Extract the (X, Y) coordinate from the center of the cell holding the provided text.  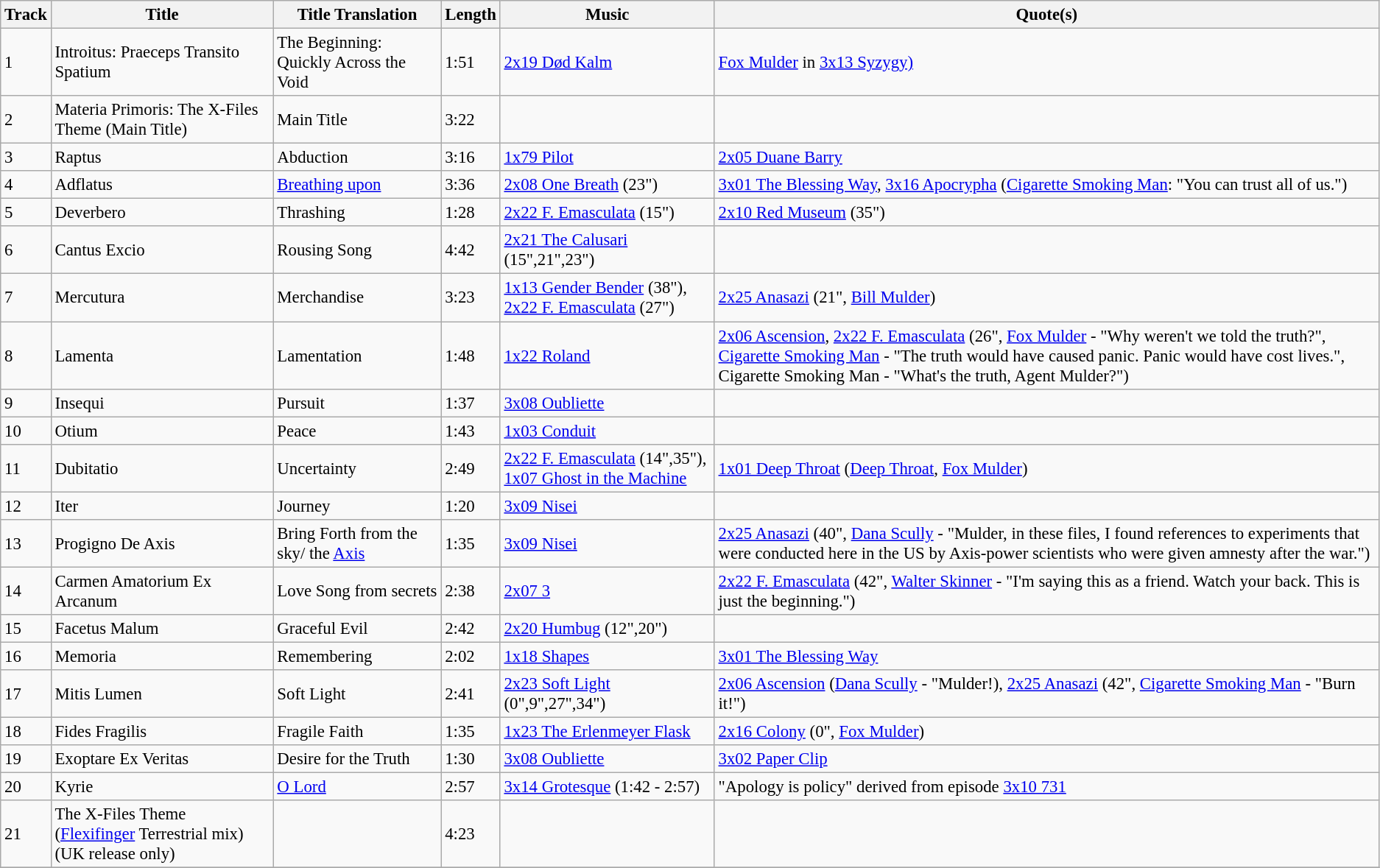
18 (26, 732)
3 (26, 158)
Mitis Lumen (162, 694)
3:16 (471, 158)
11 (26, 468)
2x19 Død Kalm (607, 63)
Lamentation (357, 356)
21 (26, 834)
4:23 (471, 834)
Adflatus (162, 185)
Soft Light (357, 694)
Rousing Song (357, 250)
2x06 Ascension (Dana Scully - "Mulder!), 2x25 Anasazi (42", Cigarette Smoking Man - "Burn it!") (1046, 694)
2x20 Humbug (12",20") (607, 629)
Cantus Excio (162, 250)
The Beginning: Quickly Across the Void (357, 63)
Kyrie (162, 787)
Iter (162, 506)
1x23 The Erlenmeyer Flask (607, 732)
Carmen Amatorium Ex Arcanum (162, 590)
13 (26, 543)
12 (26, 506)
2x22 F. Emasculata (14",35"), 1x07 Ghost in the Machine (607, 468)
1:28 (471, 213)
2x25 Anasazi (21", Bill Mulder) (1046, 297)
20 (26, 787)
1x03 Conduit (607, 431)
9 (26, 403)
3x02 Paper Clip (1046, 759)
2x16 Colony (0", Fox Mulder) (1046, 732)
Bring Forth from the sky/ the Axis (357, 543)
Deverbero (162, 213)
Title (162, 15)
Peace (357, 431)
Fox Mulder in 3x13 Syzygy) (1046, 63)
17 (26, 694)
4:42 (471, 250)
Abduction (357, 158)
Quote(s) (1046, 15)
Otium (162, 431)
Lamenta (162, 356)
Pursuit (357, 403)
1:37 (471, 403)
Love Song from secrets (357, 590)
Fragile Faith (357, 732)
1x18 Shapes (607, 656)
2x23 Soft Light (0",9",27",34") (607, 694)
2:49 (471, 468)
Exoptare Ex Veritas (162, 759)
2x08 One Breath (23") (607, 185)
3:22 (471, 119)
Merchandise (357, 297)
Progigno De Axis (162, 543)
Breathing upon (357, 185)
Main Title (357, 119)
"Apology is policy" derived from episode 3x10 731 (1046, 787)
Uncertainty (357, 468)
2x21 The Calusari (15",21",23") (607, 250)
5 (26, 213)
2:42 (471, 629)
2x22 F. Emasculata (15") (607, 213)
3x01 The Blessing Way, 3x16 Apocrypha (Cigarette Smoking Man: "You can trust all of us.") (1046, 185)
2:57 (471, 787)
3:36 (471, 185)
14 (26, 590)
Mercutura (162, 297)
1x01 Deep Throat (Deep Throat, Fox Mulder) (1046, 468)
1 (26, 63)
Memoria (162, 656)
Facetus Malum (162, 629)
Length (471, 15)
Music (607, 15)
Title Translation (357, 15)
Graceful Evil (357, 629)
Thrashing (357, 213)
Insequi (162, 403)
Materia Primoris: The X-Files Theme (Main Title) (162, 119)
1:51 (471, 63)
6 (26, 250)
8 (26, 356)
1x22 Roland (607, 356)
1:43 (471, 431)
Dubitatio (162, 468)
2x07 3 (607, 590)
2:41 (471, 694)
The X-Files Theme (Flexifinger Terrestrial mix) (UK release only) (162, 834)
3x14 Grotesque (1:42 - 2:57) (607, 787)
2:38 (471, 590)
Journey (357, 506)
15 (26, 629)
2:02 (471, 656)
2 (26, 119)
Fides Fragilis (162, 732)
10 (26, 431)
Desire for the Truth (357, 759)
1:48 (471, 356)
2x22 F. Emasculata (42", Walter Skinner - "I'm saying this as a friend. Watch your back. This is just the beginning.") (1046, 590)
7 (26, 297)
1x79 Pilot (607, 158)
Track (26, 15)
16 (26, 656)
1x13 Gender Bender (38"), 2x22 F. Emasculata (27") (607, 297)
O Lord (357, 787)
1:20 (471, 506)
2x10 Red Museum (35") (1046, 213)
Raptus (162, 158)
4 (26, 185)
Remembering (357, 656)
19 (26, 759)
1:30 (471, 759)
3:23 (471, 297)
2x05 Duane Barry (1046, 158)
3x01 The Blessing Way (1046, 656)
Introitus: Praeceps Transito Spatium (162, 63)
